Output the (x, y) coordinate of the center of the cell containing the given text.  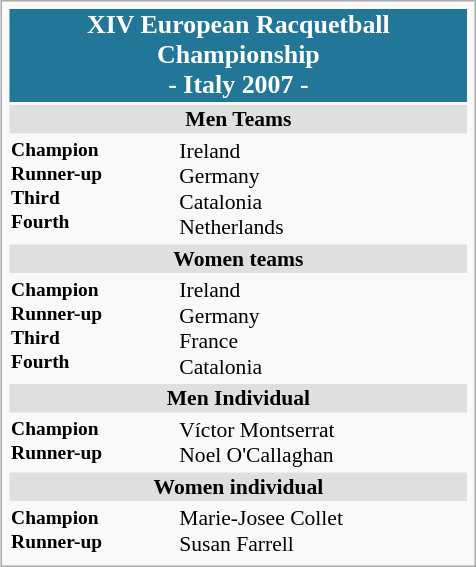
Marie-Josee Collet Susan Farrell (322, 531)
XIV European Racquetball Championship - Italy 2007 - (239, 56)
Ireland Germany France Catalonia (322, 328)
Women individual (239, 486)
Víctor Montserrat Noel O'Callaghan (322, 442)
Ireland Germany Catalonia Netherlands (322, 188)
Women teams (239, 258)
Men Teams (239, 119)
Men Individual (239, 398)
